From the cell containing the given text, extract its center point as [x, y] coordinate. 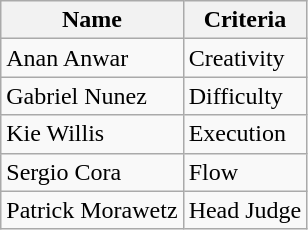
Creativity [245, 58]
Execution [245, 134]
Head Judge [245, 210]
Patrick Morawetz [92, 210]
Difficulty [245, 96]
Gabriel Nunez [92, 96]
Name [92, 20]
Flow [245, 172]
Sergio Cora [92, 172]
Criteria [245, 20]
Anan Anwar [92, 58]
Kie Willis [92, 134]
